Search for the cell housing the specified text and yield its [x, y] center coordinate. 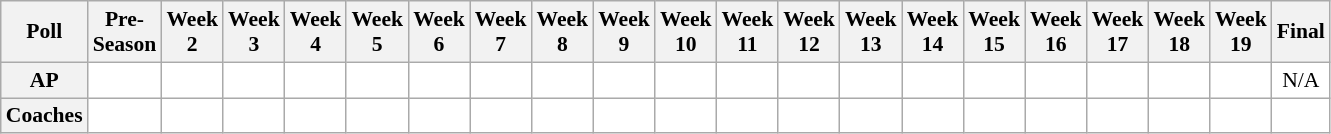
Week13 [871, 32]
Week14 [933, 32]
Week2 [192, 32]
Week11 [748, 32]
Week4 [316, 32]
Week12 [809, 32]
Poll [44, 32]
Week17 [1118, 32]
Week6 [439, 32]
Week18 [1179, 32]
Week3 [254, 32]
Week8 [562, 32]
Week16 [1056, 32]
Pre-Season [125, 32]
Week19 [1241, 32]
Week9 [624, 32]
Week15 [994, 32]
N/A [1301, 80]
Coaches [44, 116]
Week10 [686, 32]
Final [1301, 32]
AP [44, 80]
Week7 [501, 32]
Week5 [377, 32]
